Output the (X, Y) coordinate of the center of the cell containing the given text.  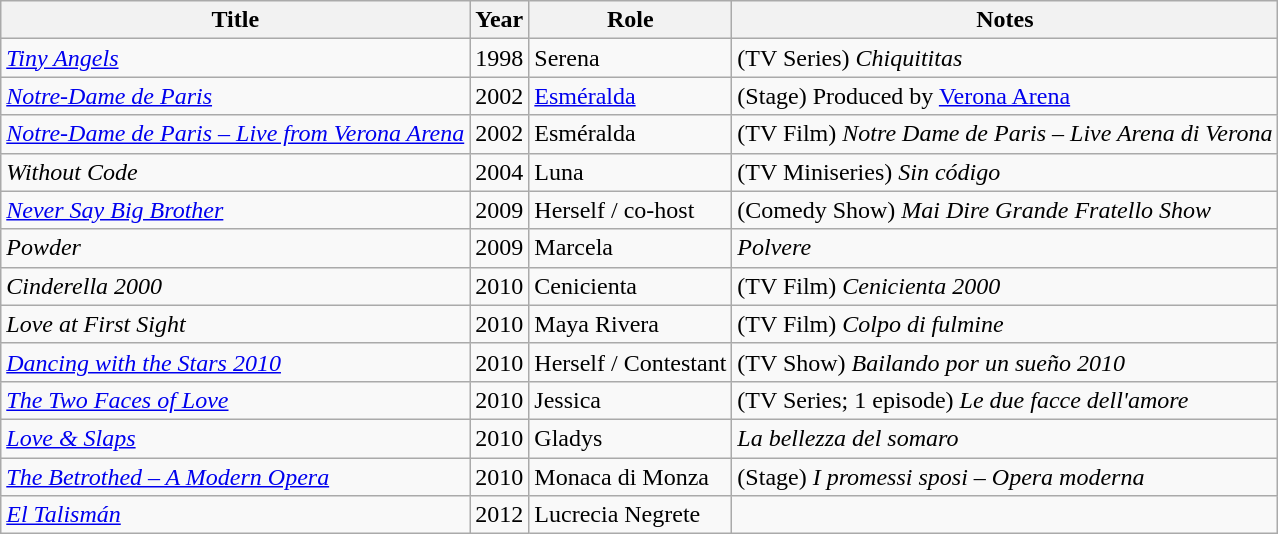
Herself / co-host (630, 210)
Notre-Dame de Paris (236, 96)
Powder (236, 248)
(TV Series) Chiquititas (1005, 58)
Herself / Contestant (630, 362)
(Stage) Produced by Verona Arena (1005, 96)
(Comedy Show) Mai Dire Grande Fratello Show (1005, 210)
Monaca di Monza (630, 477)
Lucrecia Negrete (630, 515)
Dancing with the Stars 2010 (236, 362)
Tiny Angels (236, 58)
Love at First Sight (236, 324)
Serena (630, 58)
2012 (500, 515)
(TV Film) Colpo di fulmine (1005, 324)
La bellezza del somaro (1005, 438)
The Betrothed – A Modern Opera (236, 477)
2004 (500, 172)
Cinderella 2000 (236, 286)
(TV Film) Notre Dame de Paris – Live Arena di Verona (1005, 134)
Polvere (1005, 248)
Maya Rivera (630, 324)
Jessica (630, 400)
(Stage) I promessi sposi – Opera moderna (1005, 477)
Title (236, 20)
Without Code (236, 172)
Notes (1005, 20)
El Talismán (236, 515)
(TV Show) Bailando por un sueño 2010 (1005, 362)
Never Say Big Brother (236, 210)
Luna (630, 172)
(TV Series; 1 episode) Le due facce dell'amore (1005, 400)
Love & Slaps (236, 438)
Year (500, 20)
(TV Film) Cenicienta 2000 (1005, 286)
Marcela (630, 248)
Cenicienta (630, 286)
Role (630, 20)
(TV Miniseries) Sin código (1005, 172)
The Two Faces of Love (236, 400)
Gladys (630, 438)
Notre-Dame de Paris – Live from Verona Arena (236, 134)
1998 (500, 58)
